Locate the cell with the specified text and output its (x, y) center coordinate. 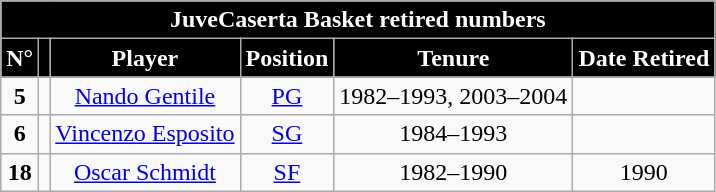
Position (287, 58)
1982–1990 (454, 172)
1982–1993, 2003–2004 (454, 96)
PG (287, 96)
18 (20, 172)
Date Retired (644, 58)
Nando Gentile (145, 96)
N° (20, 58)
6 (20, 134)
Player (145, 58)
Tenure (454, 58)
SG (287, 134)
Oscar Schmidt (145, 172)
JuveCaserta Basket retired numbers (358, 20)
1990 (644, 172)
Vincenzo Esposito (145, 134)
SF (287, 172)
1984–1993 (454, 134)
5 (20, 96)
